Scan for the cell matching the given text and deliver its (X, Y) coordinate at center. 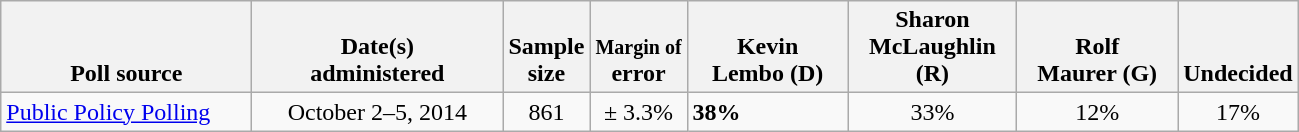
17% (1238, 112)
Public Policy Polling (126, 112)
KevinLembo (D) (768, 47)
October 2–5, 2014 (378, 112)
Date(s)administered (378, 47)
Margin oferror (638, 47)
33% (932, 112)
12% (1098, 112)
Samplesize (546, 47)
Poll source (126, 47)
38% (768, 112)
SharonMcLaughlin (R) (932, 47)
Undecided (1238, 47)
± 3.3% (638, 112)
RolfMaurer (G) (1098, 47)
861 (546, 112)
